Extract the (x, y) coordinate from the center of the cell holding the provided text.  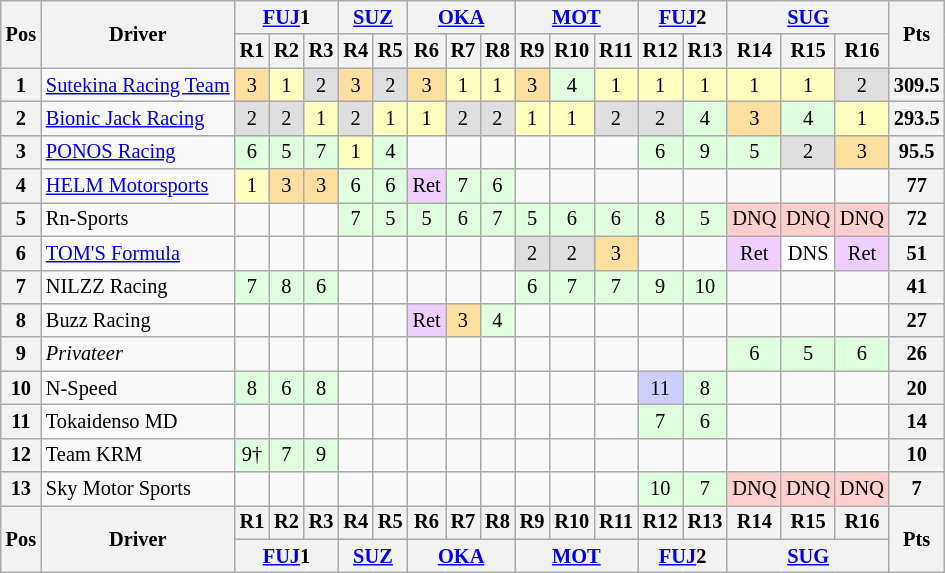
HELM Motorsports (138, 186)
Sutekina Racing Team (138, 85)
14 (917, 421)
PONOS Racing (138, 152)
13 (21, 489)
Bionic Jack Racing (138, 118)
95.5 (917, 152)
Privateer (138, 354)
Team KRM (138, 455)
Tokaidenso MD (138, 421)
Buzz Racing (138, 320)
9† (252, 455)
N-Speed (138, 388)
12 (21, 455)
72 (917, 219)
51 (917, 253)
41 (917, 287)
Rn-Sports (138, 219)
DNS (808, 253)
293.5 (917, 118)
20 (917, 388)
Sky Motor Sports (138, 489)
77 (917, 186)
TOM'S Formula (138, 253)
26 (917, 354)
309.5 (917, 85)
27 (917, 320)
NILZZ Racing (138, 287)
